From the cell containing the given text, extract its center point as (X, Y) coordinate. 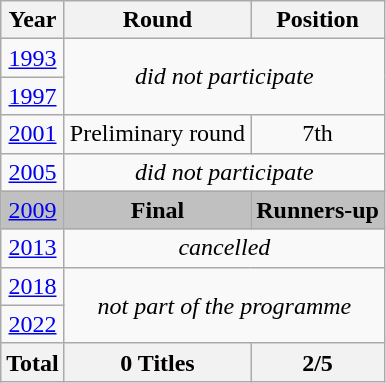
Round (157, 20)
cancelled (224, 248)
Year (33, 20)
Final (157, 210)
Total (33, 362)
2018 (33, 286)
1997 (33, 96)
2005 (33, 172)
7th (318, 134)
2009 (33, 210)
Runners-up (318, 210)
0 Titles (157, 362)
not part of the programme (224, 305)
2001 (33, 134)
Preliminary round (157, 134)
2013 (33, 248)
Position (318, 20)
1993 (33, 58)
2022 (33, 324)
2/5 (318, 362)
